Output the (x, y) coordinate of the center of the cell containing the given text.  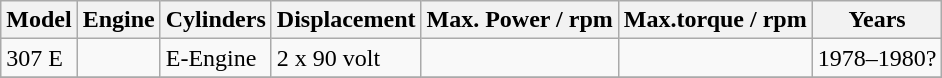
2 x 90 volt (346, 58)
307 E (39, 58)
1978–1980? (877, 58)
Engine (118, 20)
Displacement (346, 20)
Max. Power / rpm (520, 20)
Years (877, 20)
E-Engine (216, 58)
Max.torque / rpm (715, 20)
Model (39, 20)
Cylinders (216, 20)
